Capture the cell that displays the provided text and extract its [x, y] central coordinate. 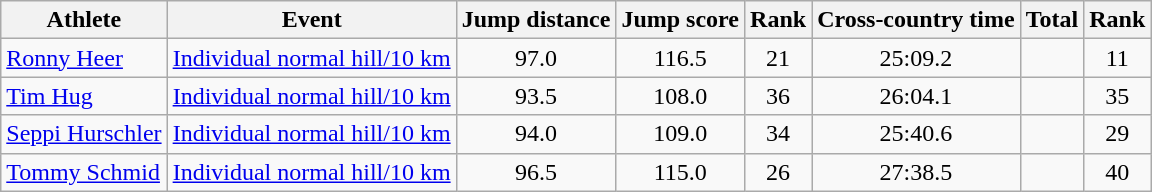
Tommy Schmid [84, 172]
93.5 [536, 96]
94.0 [536, 134]
34 [778, 134]
27:38.5 [916, 172]
97.0 [536, 58]
25:40.6 [916, 134]
Cross-country time [916, 20]
96.5 [536, 172]
Tim Hug [84, 96]
40 [1118, 172]
115.0 [680, 172]
Athlete [84, 20]
116.5 [680, 58]
108.0 [680, 96]
29 [1118, 134]
11 [1118, 58]
Ronny Heer [84, 58]
26 [778, 172]
Seppi Hurschler [84, 134]
35 [1118, 96]
25:09.2 [916, 58]
Event [312, 20]
Jump distance [536, 20]
36 [778, 96]
Total [1052, 20]
Jump score [680, 20]
21 [778, 58]
109.0 [680, 134]
26:04.1 [916, 96]
